Identify which cell holds the provided text, then report its [x, y] central coordinate. 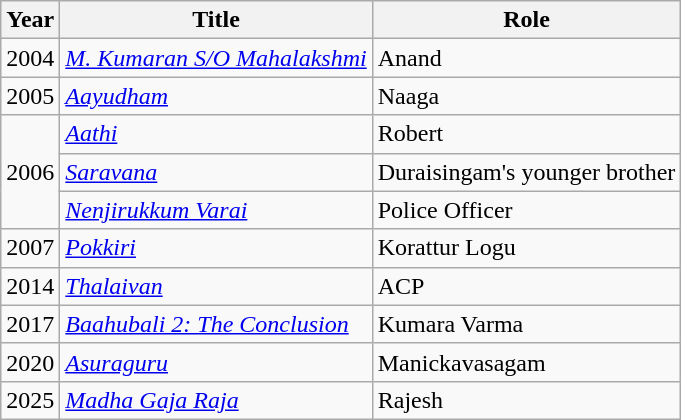
Madha Gaja Raja [216, 400]
Role [526, 20]
2020 [30, 362]
2025 [30, 400]
M. Kumaran S/O Mahalakshmi [216, 58]
2017 [30, 324]
Naaga [526, 96]
Rajesh [526, 400]
Aathi [216, 134]
Asuraguru [216, 362]
Robert [526, 134]
2005 [30, 96]
Duraisingam's younger brother [526, 172]
Thalaivan [216, 286]
Aayudham [216, 96]
Korattur Logu [526, 248]
Police Officer [526, 210]
Title [216, 20]
Manickavasagam [526, 362]
2014 [30, 286]
2007 [30, 248]
Saravana [216, 172]
2004 [30, 58]
Anand [526, 58]
Year [30, 20]
2006 [30, 172]
Kumara Varma [526, 324]
Nenjirukkum Varai [216, 210]
ACP [526, 286]
Baahubali 2: The Conclusion [216, 324]
Pokkiri [216, 248]
